Capture the cell that displays the provided text and extract its (X, Y) central coordinate. 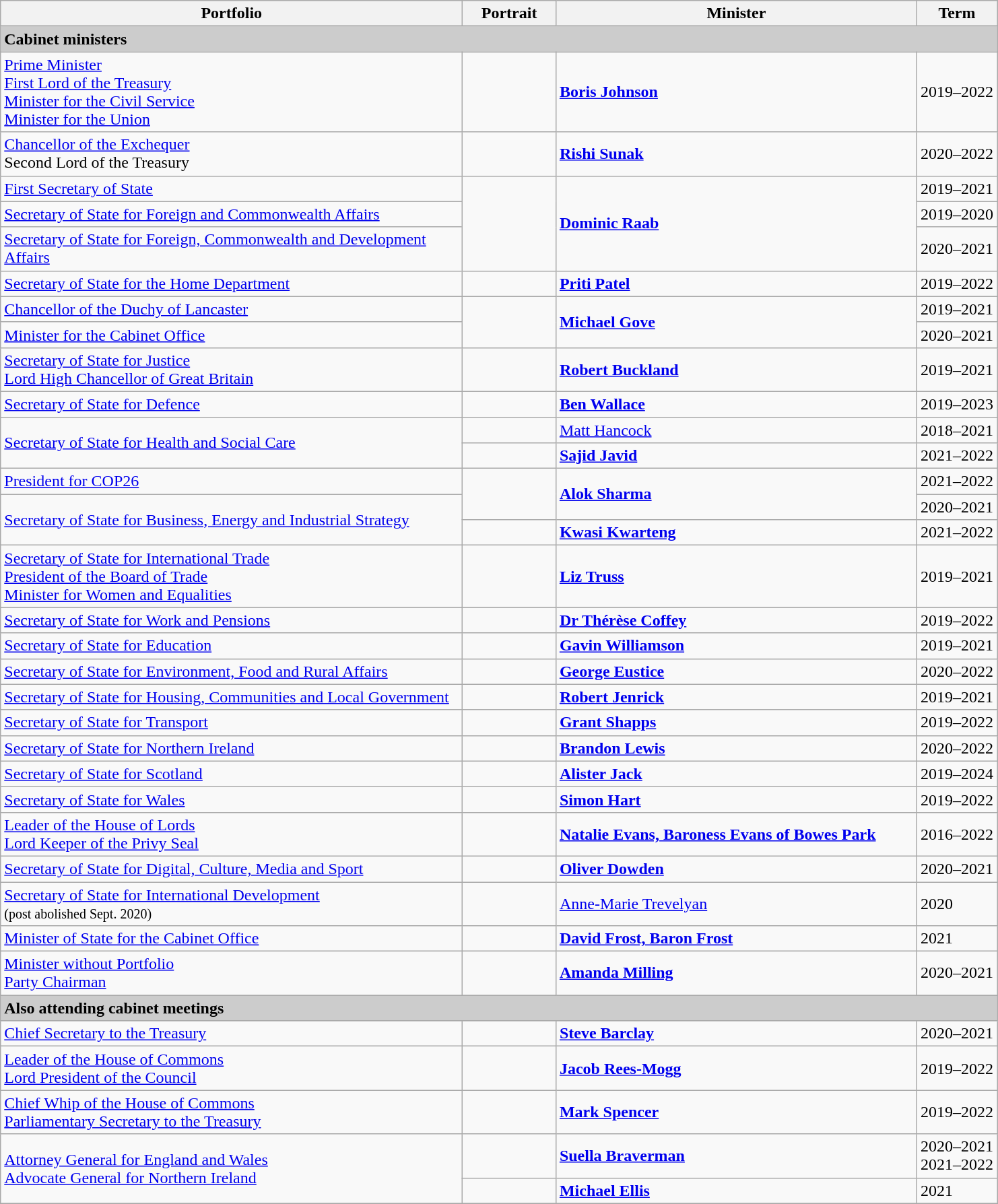
2016–2022 (956, 834)
Kwasi Kwarteng (736, 533)
Dominic Raab (736, 224)
Matt Hancock (736, 430)
Oliver Dowden (736, 869)
Secretary of State for Work and Pensions (232, 620)
Secretary of State for the Home Department (232, 283)
Secretary of State for International Development(post abolished Sept. 2020) (232, 904)
Secretary of State for Environment, Food and Rural Affairs (232, 671)
Secretary of State for Foreign and Commonwealth Affairs (232, 214)
David Frost, Baron Frost (736, 939)
Secretary of State for International TradePresident of the Board of TradeMinister for Women and Equalities (232, 576)
Amanda Milling (736, 974)
Leader of the House of CommonsLord President of the Council (232, 1068)
Rishi Sunak (736, 154)
2019–2024 (956, 774)
Secretary of State for Education (232, 646)
Robert Jenrick (736, 697)
Secretary of State for Digital, Culture, Media and Sport (232, 869)
Secretary of State for Foreign, Commonwealth and Development Affairs (232, 249)
Priti Patel (736, 283)
Grant Shapps (736, 723)
Secretary of State for Health and Social Care (232, 443)
Secretary of State for Business, Energy and Industrial Strategy (232, 520)
Brandon Lewis (736, 748)
Chief Whip of the House of CommonsParliamentary Secretary to the Treasury (232, 1112)
Chief Secretary to the Treasury (232, 1034)
Michael Gove (736, 322)
Steve Barclay (736, 1034)
Secretary of State for Northern Ireland (232, 748)
2019–2023 (956, 404)
2020–20212021–2022 (956, 1156)
Leader of the House of LordsLord Keeper of the Privy Seal (232, 834)
Gavin Williamson (736, 646)
2019–2020 (956, 214)
Sajid Javid (736, 456)
Suella Braverman (736, 1156)
Minister without PortfolioParty Chairman (232, 974)
Dr Thérèse Coffey (736, 620)
Minister (736, 13)
Secretary of State for Defence (232, 404)
Jacob Rees-Mogg (736, 1068)
Attorney General for England and WalesAdvocate General for Northern Ireland (232, 1169)
Chancellor of the Duchy of Lancaster (232, 309)
President for COP26 (232, 481)
Secretary of State for Wales (232, 799)
Anne-Marie Trevelyan (736, 904)
Secretary of State for Housing, Communities and Local Government (232, 697)
Natalie Evans, Baroness Evans of Bowes Park (736, 834)
Minister of State for the Cabinet Office (232, 939)
Portfolio (232, 13)
Alok Sharma (736, 494)
Prime MinisterFirst Lord of the TreasuryMinister for the Civil ServiceMinister for the Union (232, 92)
Secretary of State for Transport (232, 723)
George Eustice (736, 671)
Secretary of State for Scotland (232, 774)
Simon Hart (736, 799)
Term (956, 13)
Portrait (509, 13)
2020 (956, 904)
2018–2021 (956, 430)
Secretary of State for JusticeLord High Chancellor of Great Britain (232, 369)
Ben Wallace (736, 404)
Also attending cabinet meetings (499, 1008)
Boris Johnson (736, 92)
First Secretary of State (232, 189)
Mark Spencer (736, 1112)
Alister Jack (736, 774)
Chancellor of the ExchequerSecond Lord of the Treasury (232, 154)
Minister for the Cabinet Office (232, 335)
Liz Truss (736, 576)
Cabinet ministers (499, 39)
Michael Ellis (736, 1191)
Robert Buckland (736, 369)
